Pinpoint the cell where the given text exists, returning its (X, Y) midpoint coordinate. 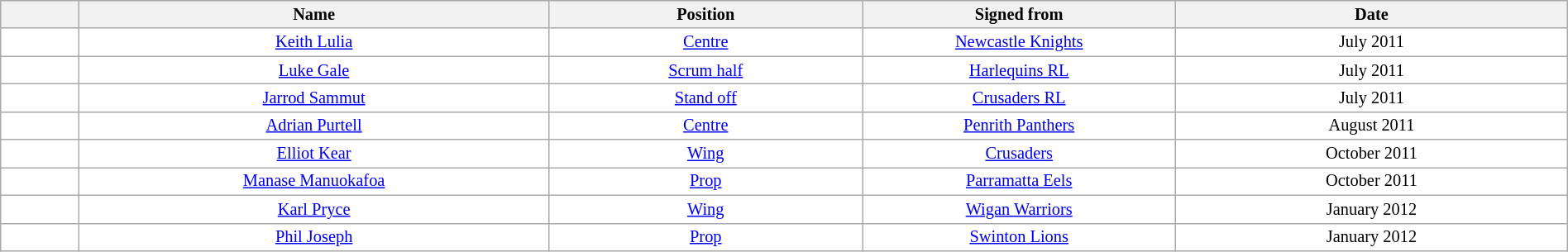
Scrum half (706, 70)
Name (313, 14)
Luke Gale (313, 70)
Stand off (706, 97)
Phil Joseph (313, 237)
Wigan Warriors (1019, 209)
August 2011 (1372, 126)
Harlequins RL (1019, 70)
Adrian Purtell (313, 126)
Keith Lulia (313, 42)
Date (1372, 14)
Crusaders RL (1019, 97)
Newcastle Knights (1019, 42)
Jarrod Sammut (313, 97)
Crusaders (1019, 154)
Manase Manuokafoa (313, 181)
Position (706, 14)
Signed from (1019, 14)
Karl Pryce (313, 209)
Elliot Kear (313, 154)
Parramatta Eels (1019, 181)
Swinton Lions (1019, 237)
Penrith Panthers (1019, 126)
